Identify which cell holds the provided text, then report its [X, Y] central coordinate. 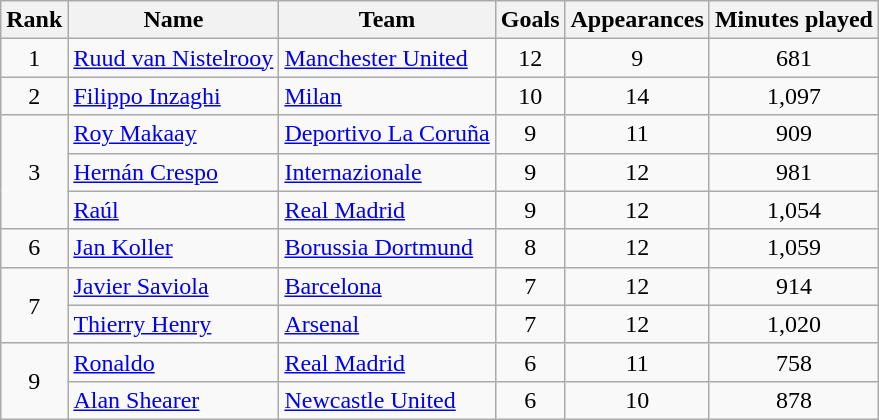
3 [34, 172]
14 [637, 96]
Manchester United [387, 58]
Hernán Crespo [174, 172]
1,097 [794, 96]
Roy Makaay [174, 134]
Goals [530, 20]
Alan Shearer [174, 400]
Ruud van Nistelrooy [174, 58]
Ronaldo [174, 362]
1,054 [794, 210]
Thierry Henry [174, 324]
1 [34, 58]
Rank [34, 20]
Filippo Inzaghi [174, 96]
914 [794, 286]
Milan [387, 96]
Deportivo La Coruña [387, 134]
Team [387, 20]
758 [794, 362]
Jan Koller [174, 248]
Internazionale [387, 172]
2 [34, 96]
1,059 [794, 248]
878 [794, 400]
Barcelona [387, 286]
Appearances [637, 20]
Minutes played [794, 20]
909 [794, 134]
Raúl [174, 210]
681 [794, 58]
Javier Saviola [174, 286]
8 [530, 248]
Arsenal [387, 324]
Newcastle United [387, 400]
981 [794, 172]
Borussia Dortmund [387, 248]
1,020 [794, 324]
Name [174, 20]
